Return (x, y) of the center of cell containing provided text 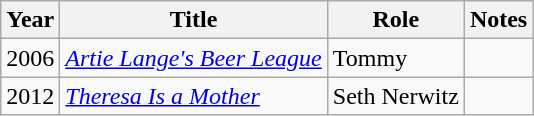
Tommy (396, 58)
2006 (30, 58)
Role (396, 20)
Theresa Is a Mother (194, 96)
Seth Nerwitz (396, 96)
Title (194, 20)
Artie Lange's Beer League (194, 58)
Year (30, 20)
Notes (498, 20)
2012 (30, 96)
